Return the (x, y) coordinate for the center point of the cell that contains the specified text.  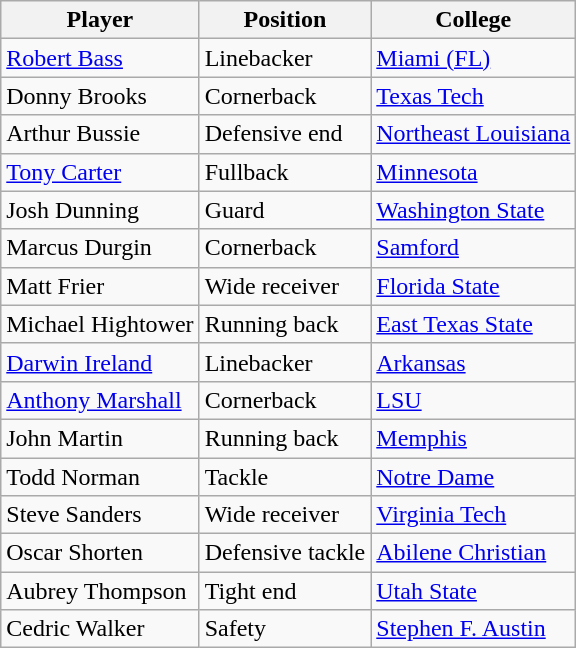
Josh Dunning (100, 210)
Arthur Bussie (100, 134)
Tight end (285, 591)
Samford (474, 248)
Aubrey Thompson (100, 591)
John Martin (100, 438)
Florida State (474, 286)
Washington State (474, 210)
College (474, 20)
Arkansas (474, 362)
Guard (285, 210)
Miami (FL) (474, 58)
Texas Tech (474, 96)
Anthony Marshall (100, 400)
Tony Carter (100, 172)
Michael Hightower (100, 324)
Tackle (285, 477)
Virginia Tech (474, 515)
Notre Dame (474, 477)
Abilene Christian (474, 553)
Cedric Walker (100, 629)
Defensive end (285, 134)
Stephen F. Austin (474, 629)
Oscar Shorten (100, 553)
Donny Brooks (100, 96)
Minnesota (474, 172)
Defensive tackle (285, 553)
Utah State (474, 591)
East Texas State (474, 324)
Safety (285, 629)
Fullback (285, 172)
Position (285, 20)
Matt Frier (100, 286)
Todd Norman (100, 477)
Robert Bass (100, 58)
Player (100, 20)
Steve Sanders (100, 515)
Darwin Ireland (100, 362)
Northeast Louisiana (474, 134)
Marcus Durgin (100, 248)
LSU (474, 400)
Memphis (474, 438)
